For the text-containing cell, return its midpoint in (X, Y) coordinate format. 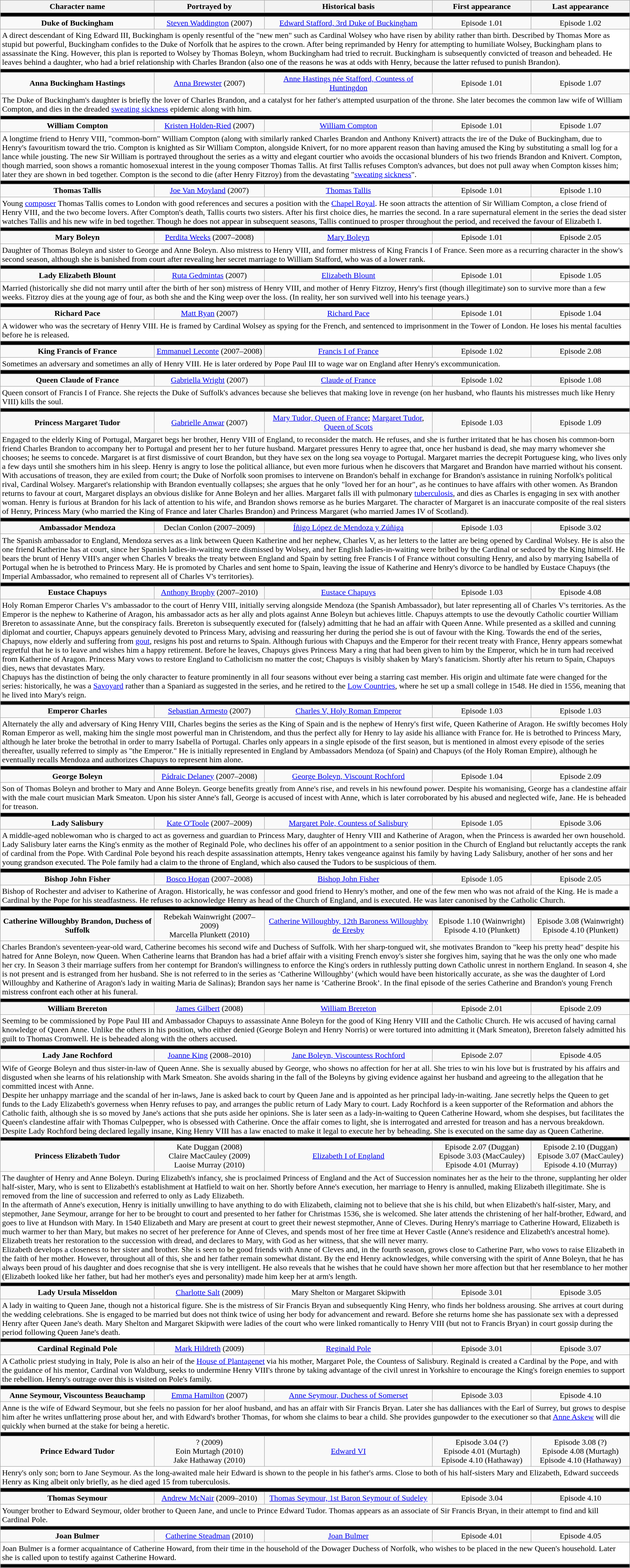
Prince Edward Tudor (77, 1451)
Last appearance (580, 7)
Íñigo López de Mendoza y Zúñiga (348, 528)
Claude of France (348, 380)
Episode 3.03 (482, 1395)
Ambassador Mendoza (77, 528)
Edward VI (348, 1451)
First appearance (482, 7)
Thomas Seymour, 1st Baron Seymour of Sudeley (348, 1498)
Mary Shelton or Margaret Skipwith (348, 1293)
Episode 1.10 (Wainwright) Episode 4.10 (Plunkett) (482, 926)
Episode 3.04 (?) Episode 4.01 (Murtagh) Episode 4.10 (Hathaway) (482, 1451)
Episode 1.08 (580, 380)
Charles V, Holy Roman Emperor (348, 711)
Episode 3.04 (482, 1498)
Episode 3.08 (?) Episode 4.08 (Murtagh) Episode 4.10 (Hathaway) (580, 1451)
Duke of Buckingham (77, 23)
Historical basis (348, 7)
Episode 3.05 (580, 1293)
Lady Ursula Misseldon (77, 1293)
Steven Waddington (2007) (209, 23)
Episode 2.08 (580, 351)
Episode 2.07 (482, 1055)
Mark Hildreth (2009) (209, 1348)
Anna Buckingham Hastings (77, 83)
Reginald Pole (348, 1348)
Episode 3.08 (Wainwright) Episode 4.10 (Plunkett) (580, 926)
Matt Ryan (2007) (209, 313)
Thomas Seymour (77, 1498)
Charlotte Salt (2009) (209, 1293)
Rebekah Wainwright (2007–2009) Marcella Plunkett (2010) (209, 926)
Emma Hamilton (2007) (209, 1395)
Anthony Brophy (2007–2010) (209, 593)
Princess Elizabeth Tudor (77, 1156)
Ruta Gedmintas (2007) (209, 275)
Pádraic Delaney (2007–2008) (209, 776)
Episode 3.06 (580, 823)
Bosco Hogan (2007–2008) (209, 879)
Lady Jane Rochford (77, 1055)
Gabrielle Anwar (2007) (209, 422)
Character name (77, 7)
Episode 2.07 (Duggan) Episode 3.03 (MacCauley) Episode 4.01 (Murray) (482, 1156)
Edward Stafford, 3rd Duke of Buckingham (348, 23)
Episode 1.10 (580, 190)
Lady Salisbury (77, 823)
Emperor Charles (77, 711)
Emmanuel Leconte (2007–2008) (209, 351)
Sebastian Armesto (2007) (209, 711)
Joe Van Moyland (2007) (209, 190)
Episode 1.09 (580, 422)
Margaret Pole, Countess of Salisbury (348, 823)
Joanne King (2008–2010) (209, 1055)
Anne Seymour, Duchess of Somerset (348, 1395)
Elizabeth Blount (348, 275)
Catherine Willoughby Brandon, Duchess of Suffolk (77, 926)
? (2009) Eoin Murtagh (2010) Jake Hathaway (2010) (209, 1451)
Portrayed by (209, 7)
George Boleyn (77, 776)
Anna Brewster (2007) (209, 83)
James Gilbert (2008) (209, 1008)
Declan Conlon (2007–2009) (209, 528)
Episode 3.07 (580, 1348)
Lady Elizabeth Blount (77, 275)
Episode 3.02 (580, 528)
Kate Duggan (2008) Claire MacCauley (2009) Laoise Murray (2010) (209, 1156)
Kate O'Toole (2007–2009) (209, 823)
Episode 4.01 (482, 1536)
Episode 4.08 (580, 593)
Kristen Holden-Ried (2007) (209, 126)
King Francis of France (77, 351)
Catherine Willoughby, 12th Baroness Willoughby de Eresby (348, 926)
Mary Tudor, Queen of France; Margaret Tudor, Queen of Scots (348, 422)
Anne Seymour, Viscountess Beauchamp (77, 1395)
Elizabeth I of England (348, 1156)
Gabriella Wright (2007) (209, 380)
Cardinal Reginald Pole (77, 1348)
Anne Hastings née Stafford, Countess of Huntingdon (348, 83)
Andrew McNair (2009–2010) (209, 1498)
George Boleyn, Viscount Rochford (348, 776)
Princess Margaret Tudor (77, 422)
Catherine Steadman (2010) (209, 1536)
Jane Boleyn, Viscountess Rochford (348, 1055)
Perdita Weeks (2007–2008) (209, 237)
Episode 2.01 (482, 1008)
Francis I of France (348, 351)
Queen Claude of France (77, 380)
Episode 2.10 (Duggan) Episode 3.07 (MacCauley) Episode 4.10 (Murray) (580, 1156)
